Determine the (X, Y) coordinate at the center of the cell enclosing the given text.  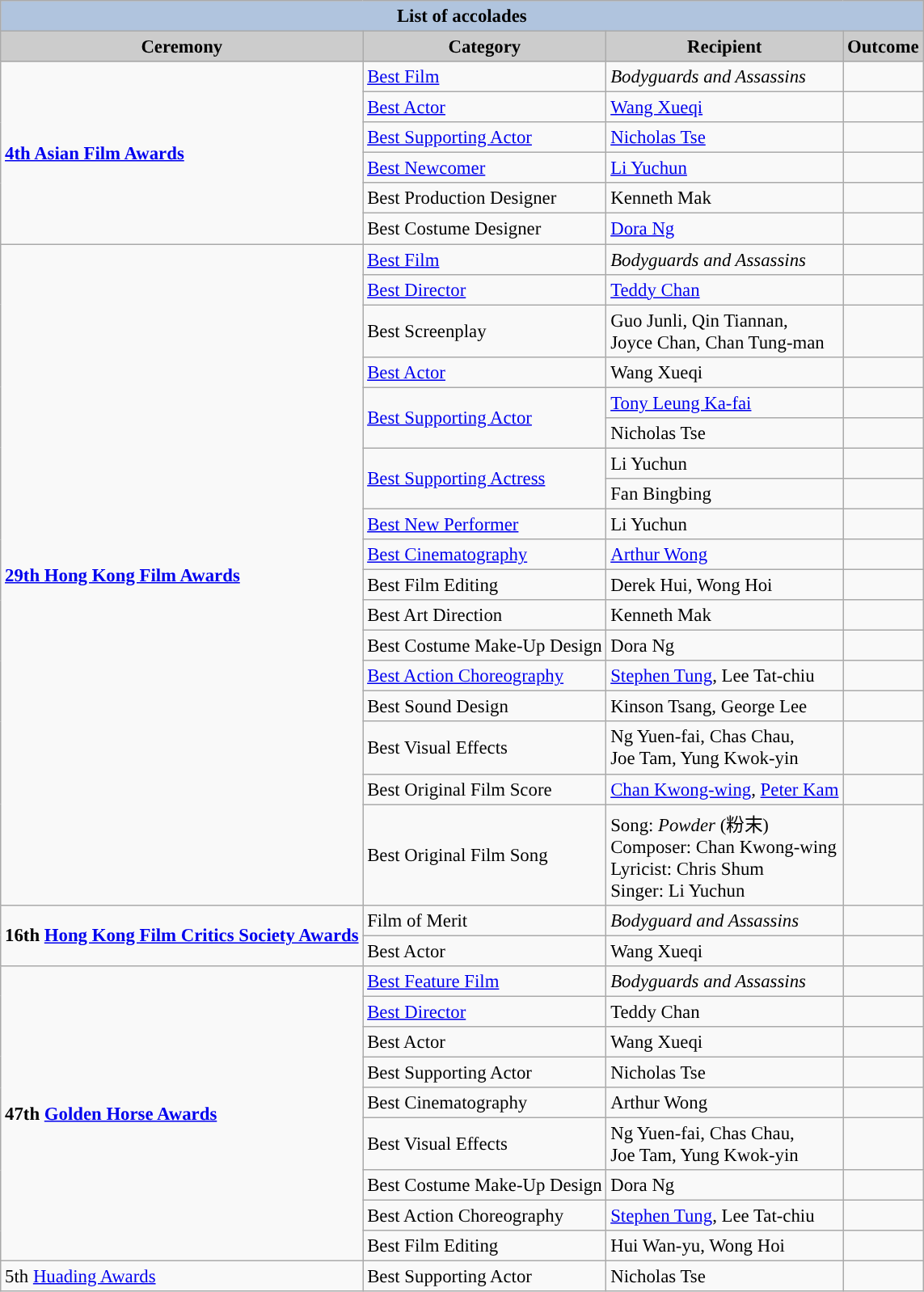
5th Huading Awards (182, 1277)
Guo Junli, Qin Tiannan,Joyce Chan, Chan Tung-man (724, 331)
Best Newcomer (485, 168)
Outcome (883, 47)
Best Supporting Actress (485, 479)
Category (485, 47)
29th Hong Kong Film Awards (182, 575)
Best Feature Film (485, 982)
Ceremony (182, 47)
Fan Bingbing (724, 494)
Hui Wan-yu, Wong Hoi (724, 1246)
Best Original Film Score (485, 789)
16th Hong Kong Film Critics Society Awards (182, 935)
Best Art Direction (485, 615)
Recipient (724, 47)
Best Production Designer (485, 198)
Best Sound Design (485, 707)
Tony Leung Ka-fai (724, 403)
Best Screenplay (485, 331)
Song: Powder (粉末)Composer: Chan Kwong-wing Lyricist: Chris Shum Singer: Li Yuchun (724, 855)
47th Golden Horse Awards (182, 1114)
Bodyguard and Assassins (724, 920)
Best New Performer (485, 524)
Best Original Film Song (485, 855)
Best Costume Designer (485, 229)
Derek Hui, Wong Hoi (724, 585)
Film of Merit (485, 920)
List of accolades (462, 16)
Chan Kwong-wing, Peter Kam (724, 789)
4th Asian Film Awards (182, 153)
Kinson Tsang, George Lee (724, 707)
